Capture the cell that displays the provided text and extract its (X, Y) central coordinate. 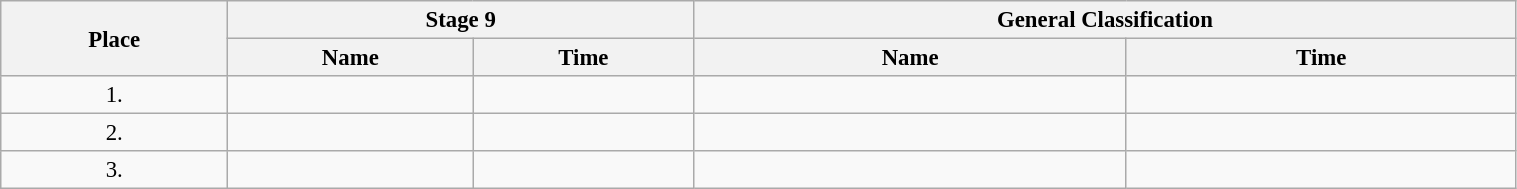
3. (114, 170)
General Classification (1105, 20)
Place (114, 38)
1. (114, 95)
Stage 9 (461, 20)
2. (114, 133)
